Pinpoint the cell where the given text exists, returning its (x, y) midpoint coordinate. 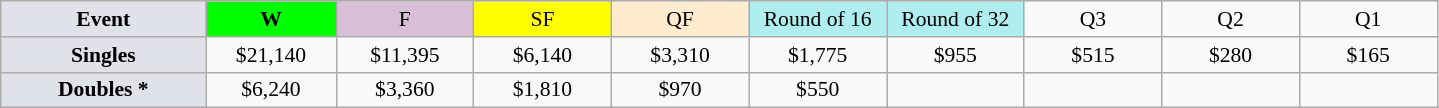
$515 (1093, 55)
Singles (104, 55)
$550 (818, 90)
$280 (1231, 55)
Q2 (1231, 19)
F (405, 19)
$1,775 (818, 55)
Round of 32 (955, 19)
Round of 16 (818, 19)
$165 (1368, 55)
$6,140 (543, 55)
$955 (955, 55)
Doubles * (104, 90)
Event (104, 19)
W (271, 19)
$1,810 (543, 90)
$970 (680, 90)
$6,240 (271, 90)
Q1 (1368, 19)
$11,395 (405, 55)
SF (543, 19)
QF (680, 19)
$3,360 (405, 90)
Q3 (1093, 19)
$21,140 (271, 55)
$3,310 (680, 55)
